Output the [X, Y] coordinate of the center of the cell containing the given text.  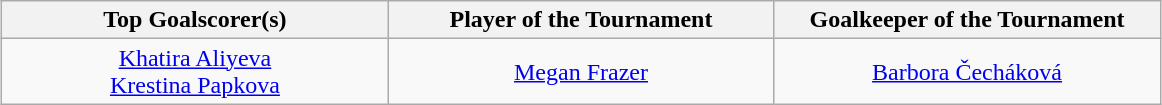
Khatira Aliyeva Krestina Papkova [195, 72]
Player of the Tournament [581, 20]
Barbora Čecháková [967, 72]
Megan Frazer [581, 72]
Goalkeeper of the Tournament [967, 20]
Top Goalscorer(s) [195, 20]
